From the cell containing the given text, extract its center point as [X, Y] coordinate. 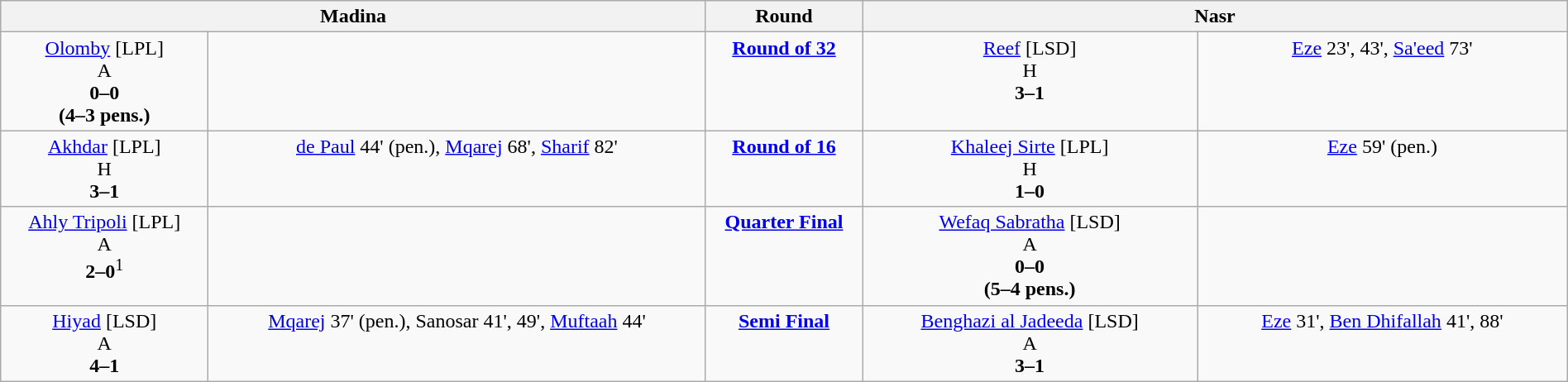
Benghazi al Jadeeda [LSD]A3–1 [1030, 343]
Khaleej Sirte [LPL]H1–0 [1030, 169]
Olomby [LPL]A0–0(4–3 pens.) [104, 81]
Eze 23', 43', Sa'eed 73' [1383, 81]
Wefaq Sabratha [LSD]A0–0(5–4 pens.) [1030, 256]
Eze 59' (pen.) [1383, 169]
Eze 31', Ben Dhifallah 41', 88' [1383, 343]
Round [784, 17]
Nasr [1216, 17]
Hiyad [LSD]A4–1 [104, 343]
Ahly Tripoli [LPL]A2–01 [104, 256]
de Paul 44' (pen.), Mqarej 68', Sharif 82' [457, 169]
Quarter Final [784, 256]
Reef [LSD]H3–1 [1030, 81]
Akhdar [LPL]H3–1 [104, 169]
Round of 16 [784, 169]
Madina [354, 17]
Mqarej 37' (pen.), Sanosar 41', 49', Muftaah 44' [457, 343]
Semi Final [784, 343]
Round of 32 [784, 81]
